Return [x, y] of the center of cell containing provided text 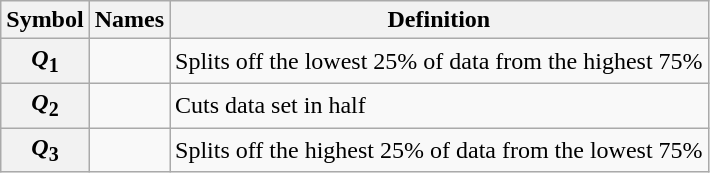
Q1 [45, 61]
Splits off the highest 25% of data from the lowest 75% [440, 150]
Cuts data set in half [440, 105]
Definition [440, 20]
Q2 [45, 105]
Symbol [45, 20]
Names [129, 20]
Splits off the lowest 25% of data from the highest 75% [440, 61]
Q3 [45, 150]
